Find where the given text appears and provide that cell's center as [X, Y] coordinate. 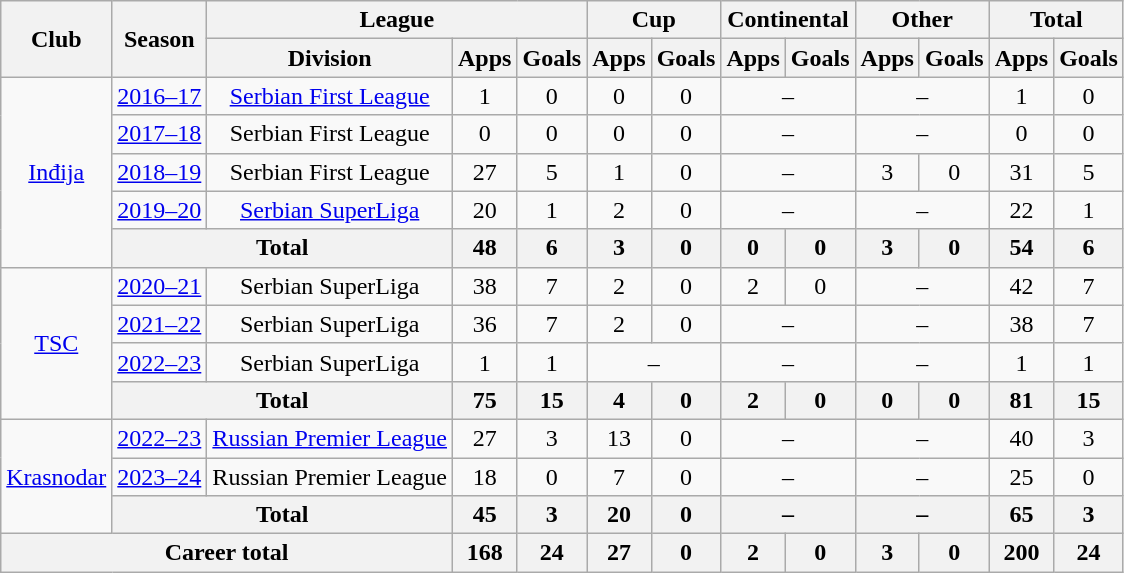
168 [485, 553]
Cup [654, 20]
Club [56, 39]
2017–18 [160, 134]
2019–20 [160, 210]
2018–19 [160, 172]
2020–21 [160, 286]
22 [1021, 210]
TSC [56, 343]
54 [1021, 248]
2021–22 [160, 324]
Krasnodar [56, 476]
Season [160, 39]
League [397, 20]
Inđija [56, 172]
Division [330, 58]
2016–17 [160, 96]
42 [1021, 286]
Other [922, 20]
25 [1021, 477]
4 [619, 400]
48 [485, 248]
2023–24 [160, 477]
13 [619, 438]
Career total [227, 553]
18 [485, 477]
45 [485, 515]
Continental [788, 20]
65 [1021, 515]
75 [485, 400]
200 [1021, 553]
40 [1021, 438]
81 [1021, 400]
31 [1021, 172]
36 [485, 324]
